Determine the (x, y) coordinate at the center of the cell enclosing the given text.  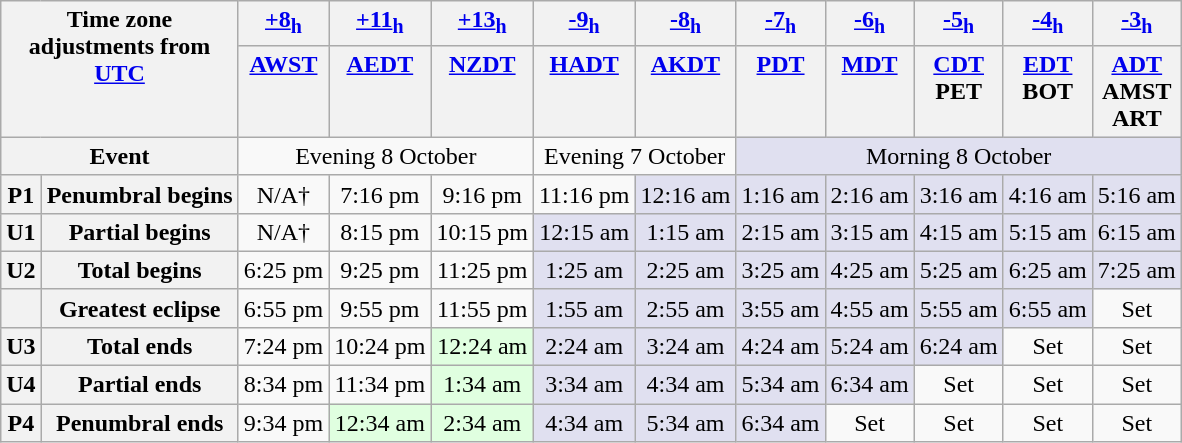
PDT (780, 91)
Total begins (140, 270)
7:24 pm (283, 346)
3:16 am (958, 194)
AKDT (686, 91)
8:34 pm (283, 385)
U3 (21, 346)
4:15 am (958, 232)
-8h (686, 23)
6:55 am (1048, 308)
-7h (780, 23)
5:55 am (958, 308)
4:25 am (870, 270)
1:16 am (780, 194)
9:25 pm (380, 270)
EDTBOT (1048, 91)
5:24 am (870, 346)
Morning 8 October (958, 156)
6:15 am (1136, 232)
P1 (21, 194)
AWST (283, 91)
3:55 am (780, 308)
-5h (958, 23)
2:24 am (584, 346)
+13h (482, 23)
3:25 am (780, 270)
AEDT (380, 91)
U4 (21, 385)
5:25 am (958, 270)
1:55 am (584, 308)
6:25 am (1048, 270)
4:55 am (870, 308)
12:34 am (380, 423)
1:34 am (482, 385)
11:25 pm (482, 270)
6:55 pm (283, 308)
12:15 am (584, 232)
12:24 am (482, 346)
HADT (584, 91)
MDT (870, 91)
+8h (283, 23)
9:16 pm (482, 194)
P4 (21, 423)
Partial ends (140, 385)
3:15 am (870, 232)
Penumbral ends (140, 423)
11:34 pm (380, 385)
10:24 pm (380, 346)
Time zoneadjustments fromUTC (120, 69)
6:25 pm (283, 270)
CDTPET (958, 91)
Evening 8 October (386, 156)
U1 (21, 232)
Event (120, 156)
4:16 am (1048, 194)
Greatest eclipse (140, 308)
12:16 am (686, 194)
1:15 am (686, 232)
2:15 am (780, 232)
-3h (1136, 23)
NZDT (482, 91)
7:16 pm (380, 194)
Partial begins (140, 232)
Total ends (140, 346)
11:55 pm (482, 308)
6:24 am (958, 346)
4:24 am (780, 346)
2:25 am (686, 270)
U2 (21, 270)
-6h (870, 23)
Evening 7 October (634, 156)
9:55 pm (380, 308)
ADTAMSTART (1136, 91)
11:16 pm (584, 194)
5:16 am (1136, 194)
10:15 pm (482, 232)
1:25 am (584, 270)
5:15 am (1048, 232)
2:16 am (870, 194)
+11h (380, 23)
7:25 am (1136, 270)
8:15 pm (380, 232)
-4h (1048, 23)
Penumbral begins (140, 194)
9:34 pm (283, 423)
3:34 am (584, 385)
2:55 am (686, 308)
2:34 am (482, 423)
3:24 am (686, 346)
-9h (584, 23)
